Capture the cell that displays the provided text and extract its (X, Y) central coordinate. 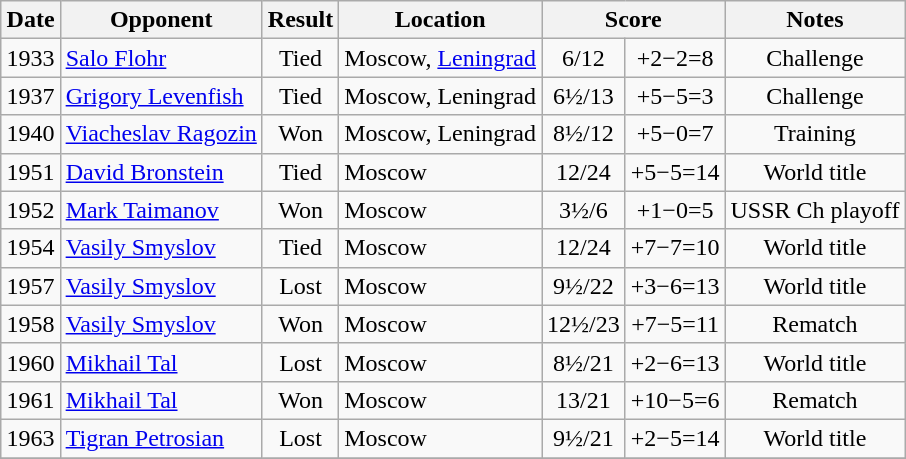
1960 (30, 362)
8½/21 (584, 362)
6/12 (584, 58)
Opponent (161, 20)
+7−5=11 (675, 324)
1933 (30, 58)
Tigran Petrosian (161, 438)
+5−0=7 (675, 134)
+7−7=10 (675, 248)
3½/6 (584, 210)
+5−5=3 (675, 96)
1937 (30, 96)
Score (634, 20)
+3−6=13 (675, 286)
Result (300, 20)
Salo Flohr (161, 58)
12½/23 (584, 324)
1954 (30, 248)
+5−5=14 (675, 172)
9½/21 (584, 438)
+1−0=5 (675, 210)
USSR Ch playoff (815, 210)
1957 (30, 286)
Date (30, 20)
1951 (30, 172)
Location (440, 20)
+2−2=8 (675, 58)
Notes (815, 20)
1963 (30, 438)
+10−5=6 (675, 400)
1961 (30, 400)
1940 (30, 134)
Grigory Levenfish (161, 96)
1952 (30, 210)
+2−6=13 (675, 362)
+2−5=14 (675, 438)
13/21 (584, 400)
Viacheslav Ragozin (161, 134)
Training (815, 134)
Mark Taimanov (161, 210)
6½/13 (584, 96)
David Bronstein (161, 172)
8½/12 (584, 134)
1958 (30, 324)
9½/22 (584, 286)
